Identify which cell holds the provided text, then report its [X, Y] central coordinate. 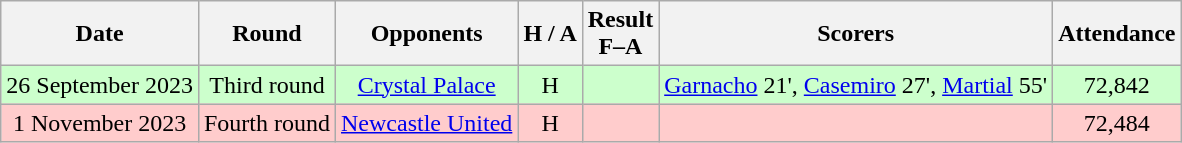
H / A [550, 34]
Attendance [1117, 34]
Date [100, 34]
Third round [266, 85]
Scorers [856, 34]
72,842 [1117, 85]
Fourth round [266, 123]
Crystal Palace [427, 85]
1 November 2023 [100, 123]
Round [266, 34]
Garnacho 21', Casemiro 27', Martial 55' [856, 85]
Newcastle United [427, 123]
26 September 2023 [100, 85]
Opponents [427, 34]
72,484 [1117, 123]
ResultF–A [620, 34]
